Search for the cell housing the specified text and yield its (X, Y) center coordinate. 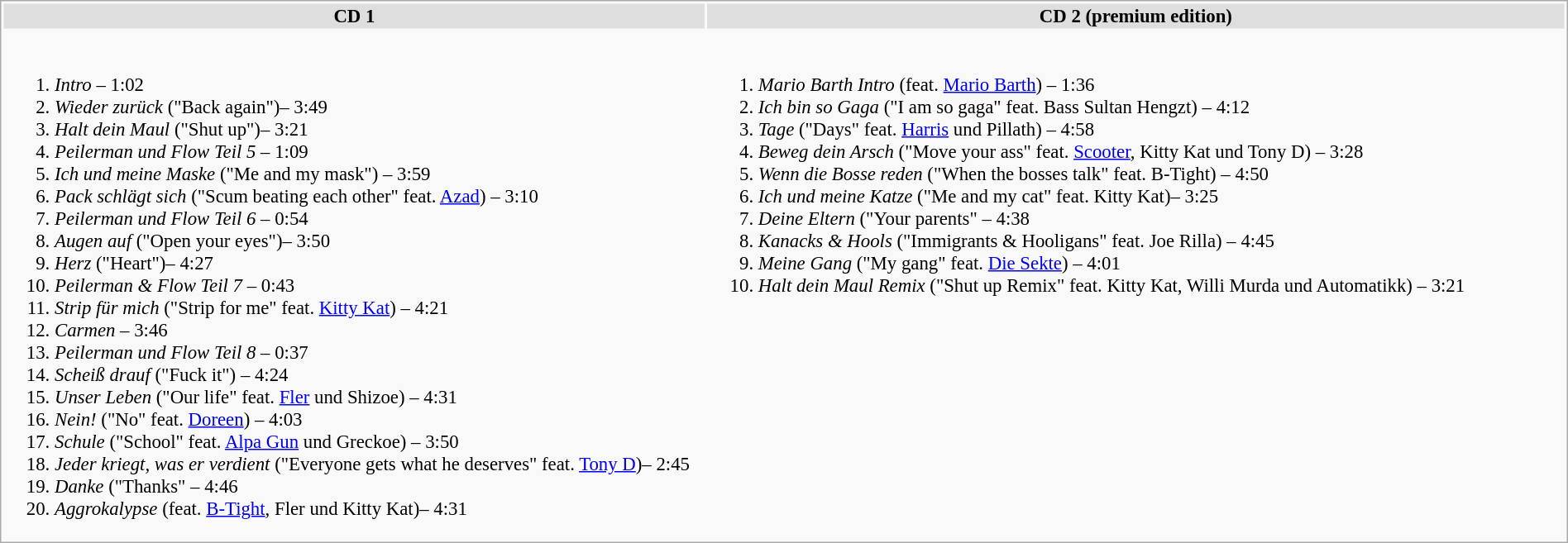
CD 1 (354, 16)
CD 2 (premium edition) (1135, 16)
